Extract the [x, y] coordinate from the center of the cell holding the provided text.  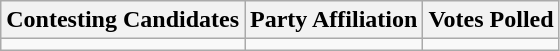
Party Affiliation [334, 20]
Votes Polled [491, 20]
Contesting Candidates [123, 20]
